Detect which cell encompasses the target text, then output its [X, Y] center coordinate. 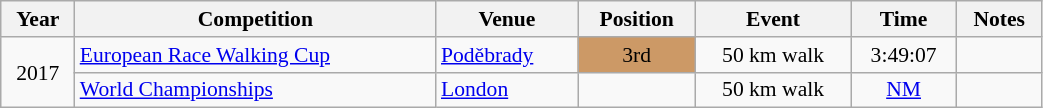
Notes [999, 19]
Time [904, 19]
London [507, 90]
3:49:07 [904, 55]
Venue [507, 19]
Year [38, 19]
3rd [636, 55]
Event [772, 19]
European Race Walking Cup [256, 55]
World Championships [256, 90]
NM [904, 90]
Poděbrady [507, 55]
Position [636, 19]
Competition [256, 19]
2017 [38, 72]
